From the cell containing the given text, extract its center point as [X, Y] coordinate. 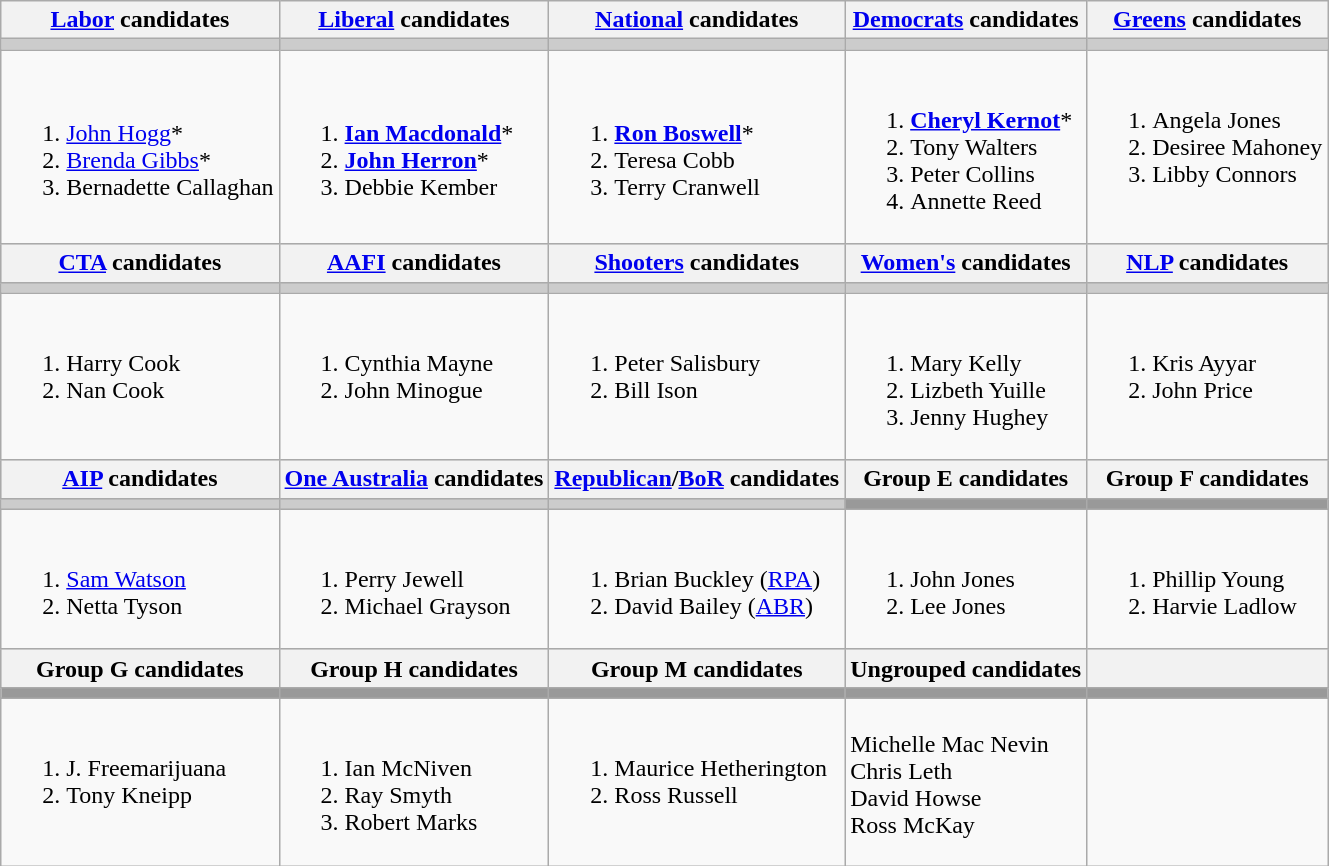
NLP candidates [1208, 263]
Group E candidates [966, 479]
Group H candidates [414, 668]
Kris AyyarJohn Price [1208, 376]
One Australia candidates [414, 479]
John JonesLee Jones [966, 579]
Liberal candidates [414, 20]
Women's candidates [966, 263]
Perry JewellMichael Grayson [414, 579]
Ian Macdonald*John Herron*Debbie Kember [414, 147]
Cheryl Kernot*Tony WaltersPeter CollinsAnnette Reed [966, 147]
Shooters candidates [697, 263]
Group F candidates [1208, 479]
John Hogg*Brenda Gibbs*Bernadette Callaghan [140, 147]
Ron Boswell*Teresa CobbTerry Cranwell [697, 147]
Sam WatsonNetta Tyson [140, 579]
Group M candidates [697, 668]
Group G candidates [140, 668]
Brian Buckley (RPA)David Bailey (ABR) [697, 579]
Republican/BoR candidates [697, 479]
Michelle Mac Nevin Chris Leth David Howse Ross McKay [966, 782]
Labor candidates [140, 20]
Greens candidates [1208, 20]
Mary KellyLizbeth YuilleJenny Hughey [966, 376]
J. FreemarijuanaTony Kneipp [140, 782]
Maurice HetheringtonRoss Russell [697, 782]
Angela JonesDesiree MahoneyLibby Connors [1208, 147]
Harry CookNan Cook [140, 376]
CTA candidates [140, 263]
Democrats candidates [966, 20]
AIP candidates [140, 479]
Ian McNivenRay SmythRobert Marks [414, 782]
National candidates [697, 20]
Cynthia MayneJohn Minogue [414, 376]
Ungrouped candidates [966, 668]
Peter SalisburyBill Ison [697, 376]
Phillip YoungHarvie Ladlow [1208, 579]
AAFI candidates [414, 263]
